Capture the cell that displays the provided text and extract its [x, y] central coordinate. 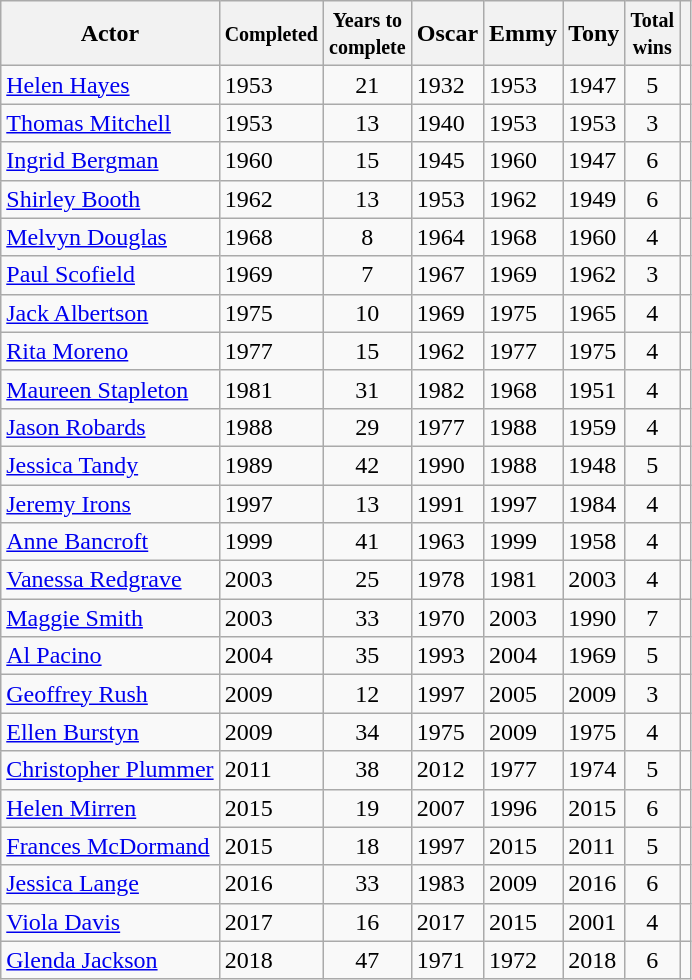
Actor [110, 34]
2001 [594, 922]
1949 [594, 199]
Frances McDormand [110, 846]
1932 [447, 85]
Thomas Mitchell [110, 123]
1991 [447, 503]
Rita Moreno [110, 351]
10 [368, 313]
1996 [524, 808]
Jessica Lange [110, 884]
1971 [447, 960]
1970 [447, 618]
2012 [447, 770]
25 [368, 580]
42 [368, 465]
Completed [271, 34]
Al Pacino [110, 656]
2005 [524, 694]
1965 [594, 313]
1993 [447, 656]
Tony [594, 34]
Years tocomplete [368, 34]
Jason Robards [110, 427]
1958 [594, 542]
1984 [594, 503]
1974 [594, 770]
Jeremy Irons [110, 503]
1982 [447, 389]
47 [368, 960]
Ellen Burstyn [110, 732]
38 [368, 770]
12 [368, 694]
Geoffrey Rush [110, 694]
1972 [524, 960]
Totalwins [652, 34]
1964 [447, 237]
1983 [447, 884]
1945 [447, 161]
Ingrid Bergman [110, 161]
1978 [447, 580]
Oscar [447, 34]
16 [368, 922]
Anne Bancroft [110, 542]
1951 [594, 389]
2007 [447, 808]
Maureen Stapleton [110, 389]
Helen Mirren [110, 808]
34 [368, 732]
8 [368, 237]
1967 [447, 275]
Shirley Booth [110, 199]
Glenda Jackson [110, 960]
41 [368, 542]
Vanessa Redgrave [110, 580]
Emmy [524, 34]
19 [368, 808]
1948 [594, 465]
35 [368, 656]
1959 [594, 427]
29 [368, 427]
18 [368, 846]
Melvyn Douglas [110, 237]
Helen Hayes [110, 85]
1963 [447, 542]
31 [368, 389]
Jack Albertson [110, 313]
Christopher Plummer [110, 770]
Paul Scofield [110, 275]
1940 [447, 123]
Jessica Tandy [110, 465]
1989 [271, 465]
Maggie Smith [110, 618]
Viola Davis [110, 922]
21 [368, 85]
